Find where the given text appears and provide that cell's center as (x, y) coordinate. 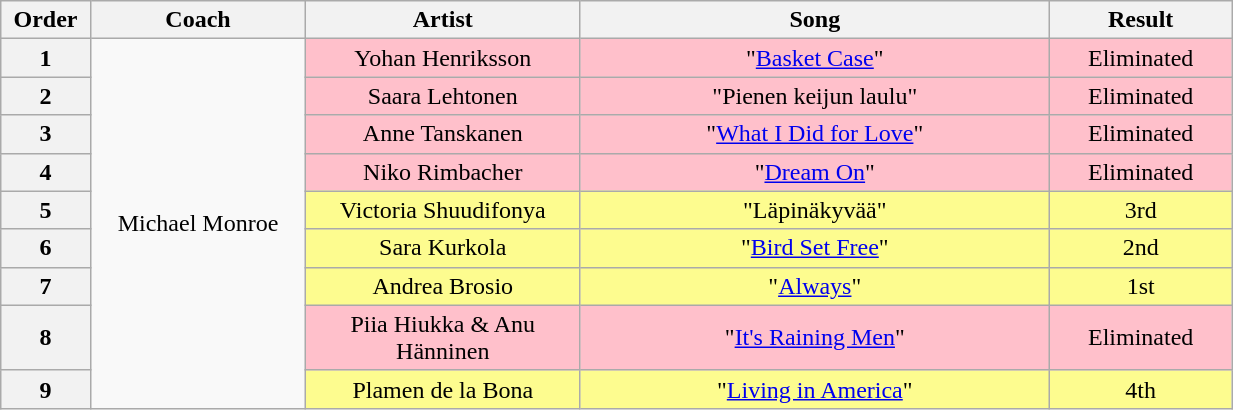
"Living in America" (815, 389)
2nd (1141, 248)
Niko Rimbacher (443, 172)
Anne Tanskanen (443, 134)
2 (46, 96)
5 (46, 210)
Song (815, 20)
7 (46, 286)
Coach (198, 20)
3rd (1141, 210)
Andrea Brosio (443, 286)
3 (46, 134)
Sara Kurkola (443, 248)
Michael Monroe (198, 224)
1st (1141, 286)
Victoria Shuudifonya (443, 210)
1 (46, 58)
Result (1141, 20)
Piia Hiukka & Anu Hänninen (443, 338)
Artist (443, 20)
"Läpinäkyvää" (815, 210)
Yohan Henriksson (443, 58)
Saara Lehtonen (443, 96)
4 (46, 172)
"Bird Set Free" (815, 248)
9 (46, 389)
"It's Raining Men" (815, 338)
8 (46, 338)
"What I Did for Love" (815, 134)
Plamen de la Bona (443, 389)
4th (1141, 389)
6 (46, 248)
"Dream On" (815, 172)
"Always" (815, 286)
"Basket Case" (815, 58)
Order (46, 20)
"Pienen keijun laulu" (815, 96)
